Scan for the cell matching the given text and deliver its [x, y] coordinate at center. 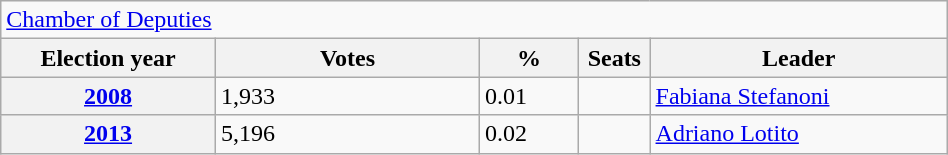
Seats [614, 58]
2008 [108, 96]
0.02 [530, 134]
% [530, 58]
5,196 [347, 134]
Votes [347, 58]
0.01 [530, 96]
Fabiana Stefanoni [798, 96]
Adriano Lotito [798, 134]
1,933 [347, 96]
Chamber of Deputies [474, 20]
2013 [108, 134]
Election year [108, 58]
Leader [798, 58]
